Scan for the cell matching the given text and deliver its [x, y] coordinate at center. 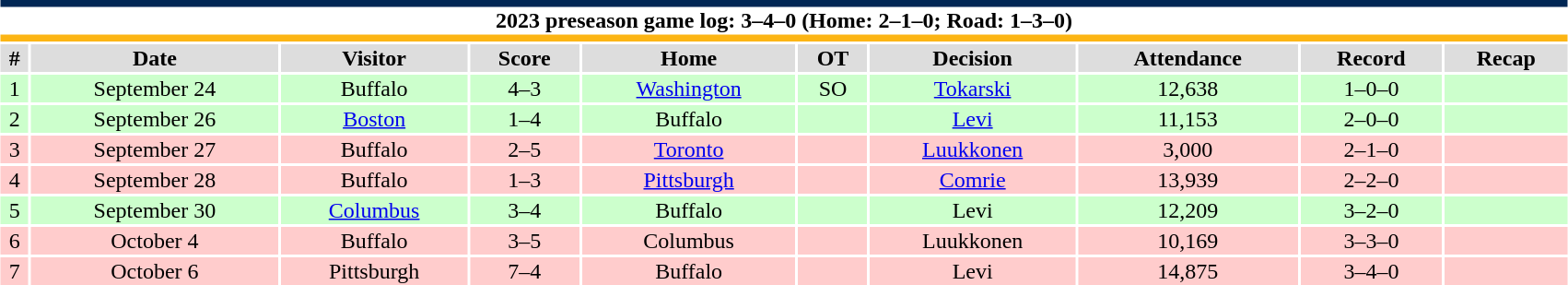
4–3 [525, 89]
Recap [1505, 58]
2–2–0 [1371, 180]
October 4 [155, 241]
5 [15, 210]
13,939 [1188, 180]
OT [833, 58]
7–4 [525, 271]
3,000 [1188, 149]
2–0–0 [1371, 119]
# [15, 58]
1–0–0 [1371, 89]
3–4 [525, 210]
Score [525, 58]
3–5 [525, 241]
September 30 [155, 210]
12,209 [1188, 210]
Decision [973, 58]
1–3 [525, 180]
Date [155, 58]
Comrie [973, 180]
11,153 [1188, 119]
3–4–0 [1371, 271]
September 28 [155, 180]
7 [15, 271]
September 27 [155, 149]
1 [15, 89]
Washington [689, 89]
September 26 [155, 119]
Record [1371, 58]
3–3–0 [1371, 241]
Boston [374, 119]
3–2–0 [1371, 210]
12,638 [1188, 89]
6 [15, 241]
September 24 [155, 89]
October 6 [155, 271]
Attendance [1188, 58]
1–4 [525, 119]
4 [15, 180]
Visitor [374, 58]
10,169 [1188, 241]
2–5 [525, 149]
2023 preseason game log: 3–4–0 (Home: 2–1–0; Road: 1–3–0) [784, 20]
3 [15, 149]
SO [833, 89]
14,875 [1188, 271]
2 [15, 119]
2–1–0 [1371, 149]
Toronto [689, 149]
Home [689, 58]
Tokarski [973, 89]
